Return [X, Y] of the center of cell containing provided text 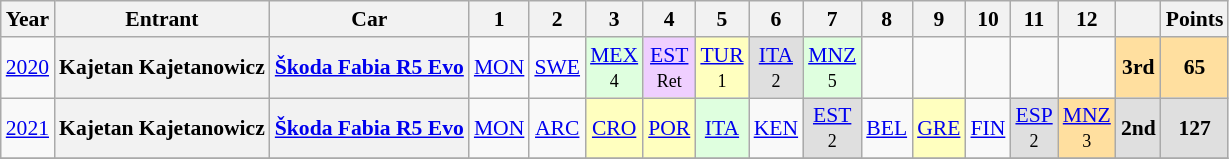
Car [370, 19]
ESP2 [1034, 128]
SWE [557, 68]
FIN [988, 128]
POR [669, 128]
BEL [886, 128]
2020 [28, 68]
4 [669, 19]
2021 [28, 128]
3rd [1138, 68]
6 [776, 19]
EST2 [832, 128]
Year [28, 19]
12 [1087, 19]
TUR1 [722, 68]
2nd [1138, 128]
9 [938, 19]
Entrant [162, 19]
ITA [722, 128]
11 [1034, 19]
CRO [614, 128]
5 [722, 19]
Points [1195, 19]
GRE [938, 128]
7 [832, 19]
ARC [557, 128]
3 [614, 19]
10 [988, 19]
65 [1195, 68]
MEX4 [614, 68]
1 [500, 19]
127 [1195, 128]
8 [886, 19]
ESTRet [669, 68]
MNZ5 [832, 68]
KEN [776, 128]
2 [557, 19]
ITA2 [776, 68]
MNZ3 [1087, 128]
